Identify which cell holds the provided text, then report its [X, Y] central coordinate. 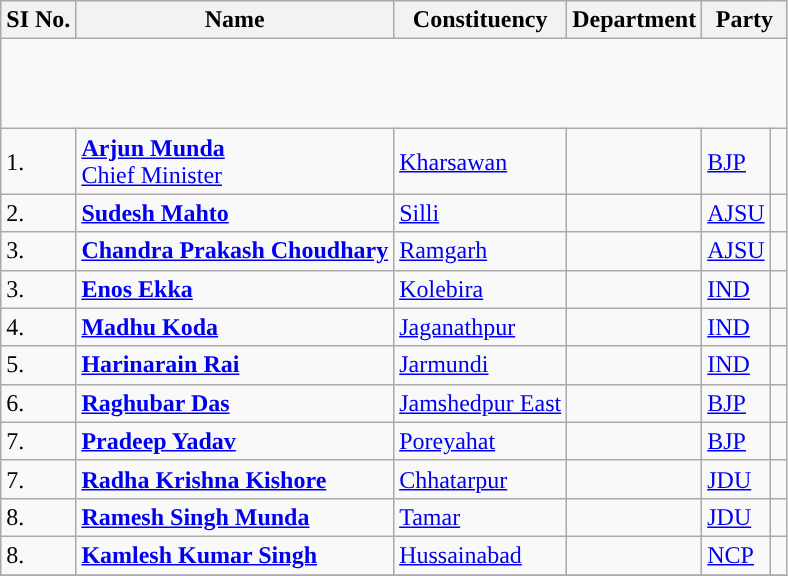
Kolebira [480, 289]
Department [634, 20]
Constituency [480, 20]
Madhu Koda [235, 327]
Jaganathpur [480, 327]
Silli [480, 213]
SI No. [38, 20]
2. [38, 213]
Ramesh Singh Munda [235, 517]
NCP [736, 555]
5. [38, 365]
Enos Ekka [235, 289]
Chhatarpur [480, 479]
Sudesh Mahto [235, 213]
Party [744, 20]
Pradeep Yadav [235, 441]
Poreyahat [480, 441]
Jamshedpur East [480, 403]
Harinarain Rai [235, 365]
Hussainabad [480, 555]
Kamlesh Kumar Singh [235, 555]
Raghubar Das [235, 403]
Name [235, 20]
Tamar [480, 517]
Chandra Prakash Choudhary [235, 251]
Jarmundi [480, 365]
Kharsawan [480, 162]
4. [38, 327]
Arjun MundaChief Minister [235, 162]
6. [38, 403]
1. [38, 162]
Ramgarh [480, 251]
Radha Krishna Kishore [235, 479]
